Find where the given text appears and provide that cell's center as [x, y] coordinate. 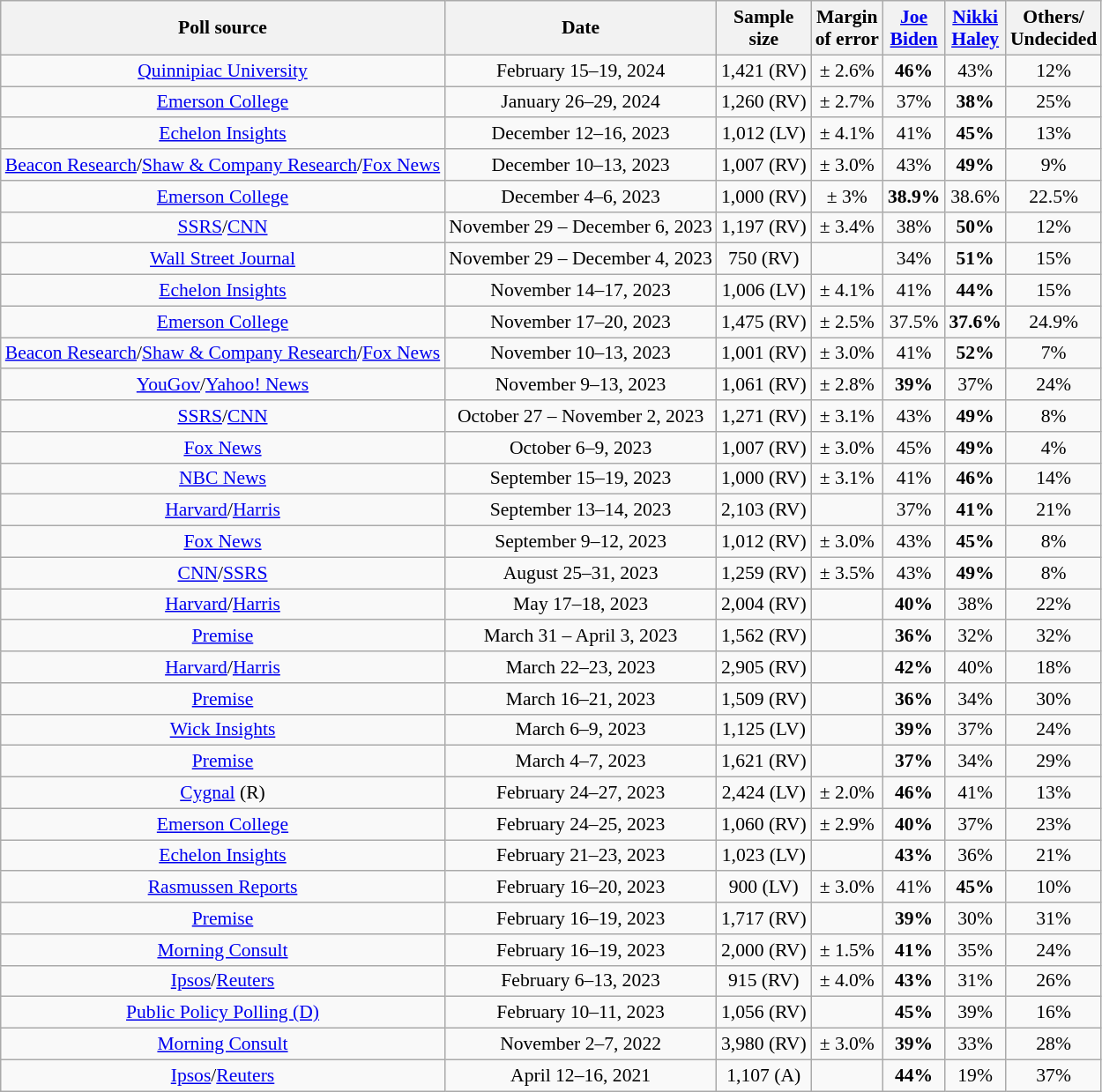
1,060 (RV) [763, 824]
September 15–19, 2023 [580, 479]
± 3.5% [847, 573]
± 2.9% [847, 824]
1,056 (RV) [763, 1013]
37.6% [975, 322]
May 17–18, 2023 [580, 605]
2,000 (RV) [763, 950]
± 2.5% [847, 322]
Public Policy Polling (D) [223, 1013]
February 24–27, 2023 [580, 793]
November 9–13, 2023 [580, 385]
± 2.7% [847, 102]
1,717 (RV) [763, 918]
28% [1054, 1044]
900 (LV) [763, 888]
March 31 – April 3, 2023 [580, 636]
2,103 (RV) [763, 510]
915 (RV) [763, 981]
38.6% [975, 197]
Samplesize [763, 28]
1,023 (LV) [763, 856]
YouGov/Yahoo! News [223, 385]
NBC News [223, 479]
38.9% [913, 197]
November 29 – December 4, 2023 [580, 259]
1,107 (A) [763, 1075]
7% [1054, 353]
37.5% [913, 322]
2,905 (RV) [763, 667]
Date [580, 28]
Poll source [223, 28]
January 26–29, 2024 [580, 102]
September 13–14, 2023 [580, 510]
± 2.0% [847, 793]
14% [1054, 479]
February 16–20, 2023 [580, 888]
October 27 – November 2, 2023 [580, 416]
April 12–16, 2021 [580, 1075]
19% [975, 1075]
February 21–23, 2023 [580, 856]
3,980 (RV) [763, 1044]
1,012 (LV) [763, 134]
Cygnal (R) [223, 793]
March 22–23, 2023 [580, 667]
Quinnipiac University [223, 71]
August 25–31, 2023 [580, 573]
1,006 (LV) [763, 291]
November 10–13, 2023 [580, 353]
± 2.8% [847, 385]
42% [913, 667]
23% [1054, 824]
51% [975, 259]
1,259 (RV) [763, 573]
1,260 (RV) [763, 102]
± 3.4% [847, 227]
March 4–7, 2023 [580, 761]
2,004 (RV) [763, 605]
26% [1054, 981]
September 9–12, 2023 [580, 542]
Wall Street Journal [223, 259]
1,001 (RV) [763, 353]
December 4–6, 2023 [580, 197]
50% [975, 227]
February 24–25, 2023 [580, 824]
35% [975, 950]
1,125 (LV) [763, 730]
February 6–13, 2023 [580, 981]
± 4.0% [847, 981]
March 6–9, 2023 [580, 730]
March 16–21, 2023 [580, 699]
± 3% [847, 197]
2,424 (LV) [763, 793]
1,197 (RV) [763, 227]
22.5% [1054, 197]
± 2.6% [847, 71]
1,509 (RV) [763, 699]
Wick Insights [223, 730]
1,061 (RV) [763, 385]
February 10–11, 2023 [580, 1013]
November 2–7, 2022 [580, 1044]
Marginof error [847, 28]
1,562 (RV) [763, 636]
1,621 (RV) [763, 761]
16% [1054, 1013]
Others/Undecided [1054, 28]
NikkiHaley [975, 28]
1,475 (RV) [763, 322]
22% [1054, 605]
February 15–19, 2024 [580, 71]
9% [1054, 165]
18% [1054, 667]
10% [1054, 888]
Rasmussen Reports [223, 888]
December 10–13, 2023 [580, 165]
29% [1054, 761]
750 (RV) [763, 259]
± 1.5% [847, 950]
November 14–17, 2023 [580, 291]
33% [975, 1044]
December 12–16, 2023 [580, 134]
1,421 (RV) [763, 71]
25% [1054, 102]
October 6–9, 2023 [580, 448]
November 17–20, 2023 [580, 322]
1,012 (RV) [763, 542]
CNN/SSRS [223, 573]
JoeBiden [913, 28]
November 29 – December 6, 2023 [580, 227]
1,271 (RV) [763, 416]
24.9% [1054, 322]
52% [975, 353]
4% [1054, 448]
